Return the [x, y] coordinate for the center point of the cell that contains the specified text.  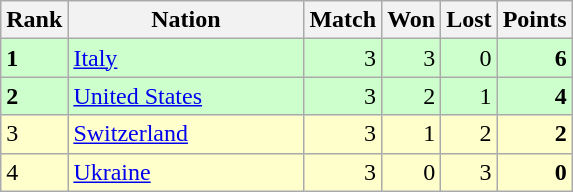
Points [534, 20]
Ukraine [186, 172]
United States [186, 96]
Nation [186, 20]
6 [534, 58]
Switzerland [186, 134]
Match [343, 20]
Lost [469, 20]
Italy [186, 58]
Rank [34, 20]
Won [412, 20]
